Extract the [X, Y] coordinate from the center of the cell holding the provided text.  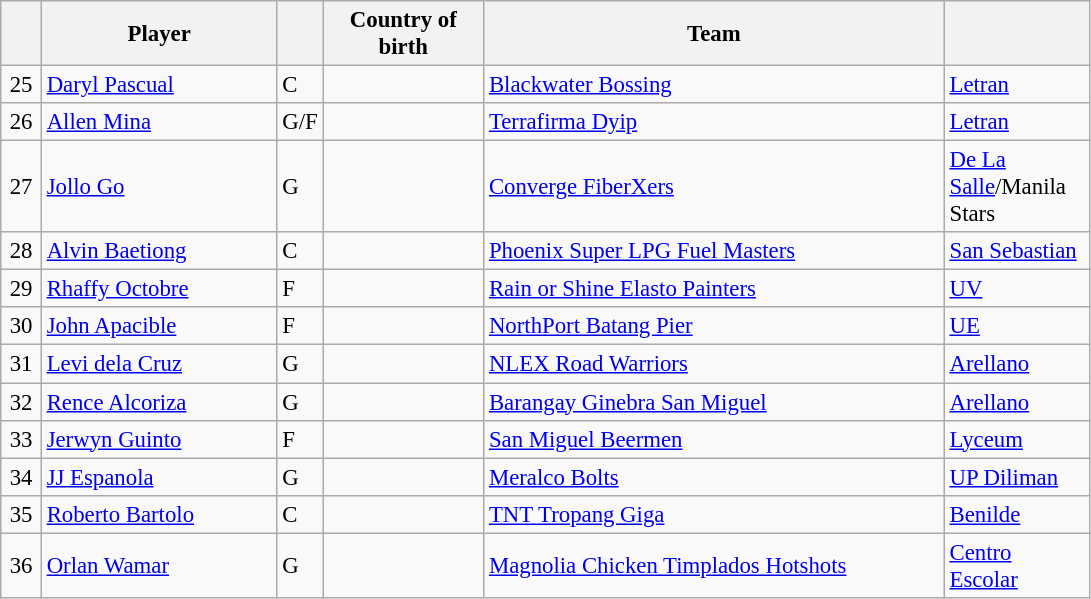
Converge FiberXers [714, 187]
UE [1017, 327]
Barangay Ginebra San Miguel [714, 402]
Phoenix Super LPG Fuel Masters [714, 251]
25 [22, 85]
Levi dela Cruz [159, 364]
Benilde [1017, 514]
29 [22, 289]
JJ Espanola [159, 477]
36 [22, 566]
UV [1017, 289]
Lyceum [1017, 439]
Centro Escolar [1017, 566]
30 [22, 327]
34 [22, 477]
Rence Alcoriza [159, 402]
Daryl Pascual [159, 85]
Orlan Wamar [159, 566]
Team [714, 34]
Magnolia Chicken Timplados Hotshots [714, 566]
Rhaffy Octobre [159, 289]
Country of birth [404, 34]
Jerwyn Guinto [159, 439]
Terrafirma Dyip [714, 122]
Roberto Bartolo [159, 514]
35 [22, 514]
31 [22, 364]
NorthPort Batang Pier [714, 327]
San Sebastian [1017, 251]
John Apacible [159, 327]
26 [22, 122]
TNT Tropang Giga [714, 514]
Jollo Go [159, 187]
UP Diliman [1017, 477]
G/F [300, 122]
32 [22, 402]
Player [159, 34]
Rain or Shine Elasto Painters [714, 289]
San Miguel Beermen [714, 439]
NLEX Road Warriors [714, 364]
Alvin Baetiong [159, 251]
33 [22, 439]
27 [22, 187]
28 [22, 251]
Blackwater Bossing [714, 85]
Meralco Bolts [714, 477]
De La Salle/Manila Stars [1017, 187]
Allen Mina [159, 122]
